Extract the (X, Y) coordinate from the center of the cell holding the provided text.  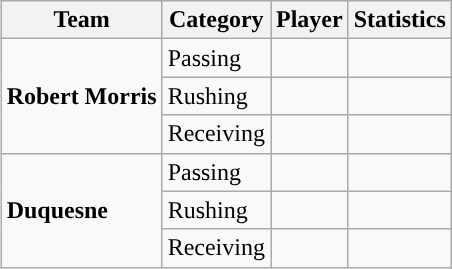
Duquesne (82, 210)
Robert Morris (82, 96)
Player (309, 20)
Team (82, 20)
Category (216, 20)
Statistics (400, 20)
